Return [x, y] of the center of cell containing provided text 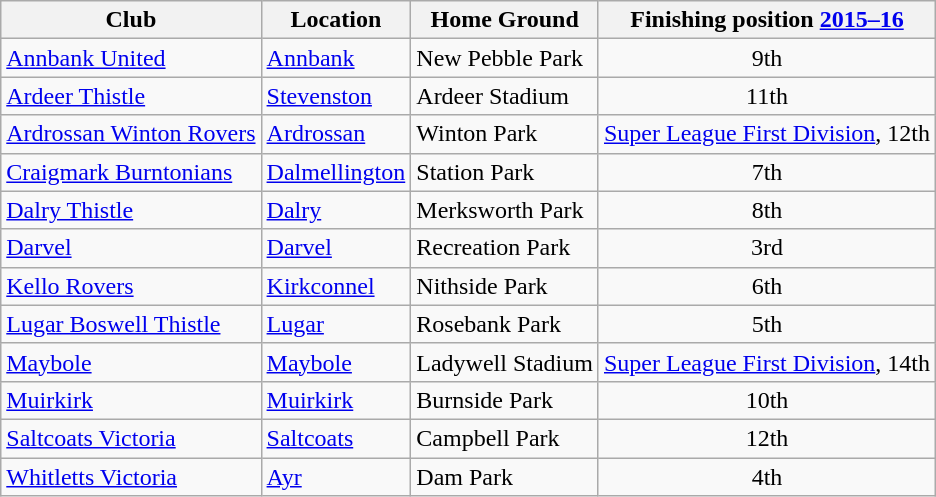
Merksworth Park [505, 210]
Annbank [336, 58]
Campbell Park [505, 438]
Annbank United [131, 58]
Home Ground [505, 20]
Lugar Boswell Thistle [131, 324]
Whitletts Victoria [131, 477]
New Pebble Park [505, 58]
Dam Park [505, 477]
6th [766, 286]
Dalmellington [336, 172]
5th [766, 324]
Stevenston [336, 96]
Ayr [336, 477]
10th [766, 400]
Kirkconnel [336, 286]
Winton Park [505, 134]
Ladywell Stadium [505, 362]
Kello Rovers [131, 286]
Burnside Park [505, 400]
Location [336, 20]
3rd [766, 248]
7th [766, 172]
Saltcoats [336, 438]
9th [766, 58]
Craigmark Burntonians [131, 172]
Ardrossan Winton Rovers [131, 134]
Ardrossan [336, 134]
Rosebank Park [505, 324]
Ardeer Thistle [131, 96]
8th [766, 210]
12th [766, 438]
Dalry [336, 210]
Nithside Park [505, 286]
11th [766, 96]
Super League First Division, 14th [766, 362]
Dalry Thistle [131, 210]
Super League First Division, 12th [766, 134]
4th [766, 477]
Club [131, 20]
Lugar [336, 324]
Ardeer Stadium [505, 96]
Saltcoats Victoria [131, 438]
Finishing position 2015–16 [766, 20]
Recreation Park [505, 248]
Station Park [505, 172]
